Scan for the cell matching the given text and deliver its [x, y] coordinate at center. 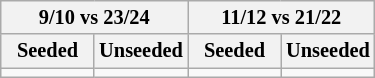
11/12 vs 21/22 [282, 17]
9/10 vs 23/24 [94, 17]
